Return [x, y] of the center of cell containing provided text 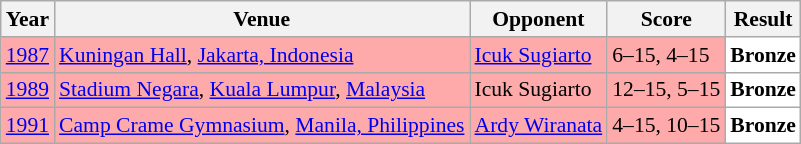
1989 [28, 90]
Stadium Negara, Kuala Lumpur, Malaysia [262, 90]
Camp Crame Gymnasium, Manila, Philippines [262, 126]
Result [763, 19]
1991 [28, 126]
Score [666, 19]
12–15, 5–15 [666, 90]
Opponent [539, 19]
6–15, 4–15 [666, 55]
1987 [28, 55]
4–15, 10–15 [666, 126]
Ardy Wiranata [539, 126]
Kuningan Hall, Jakarta, Indonesia [262, 55]
Venue [262, 19]
Year [28, 19]
